For the text-containing cell, return its midpoint in [x, y] coordinate format. 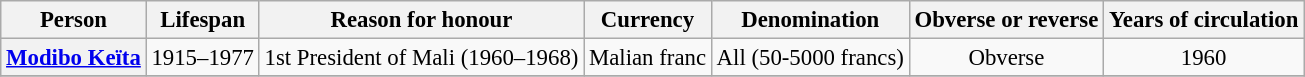
Denomination [810, 20]
Obverse [1006, 58]
Years of circulation [1204, 20]
1915–1977 [202, 58]
1st President of Mali (1960–1968) [421, 58]
Reason for honour [421, 20]
1960 [1204, 58]
Malian franc [648, 58]
Modibo Keïta [74, 58]
All (50-5000 francs) [810, 58]
Person [74, 20]
Lifespan [202, 20]
Obverse or reverse [1006, 20]
Currency [648, 20]
